Determine the [X, Y] coordinate at the center of the cell enclosing the given text.  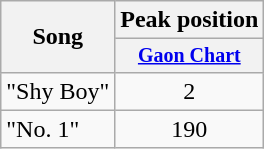
2 [190, 91]
Song [58, 37]
190 [190, 129]
"Shy Boy" [58, 91]
"No. 1" [58, 129]
Gaon Chart [190, 56]
Peak position [190, 20]
